Scan for the cell matching the given text and deliver its [X, Y] coordinate at center. 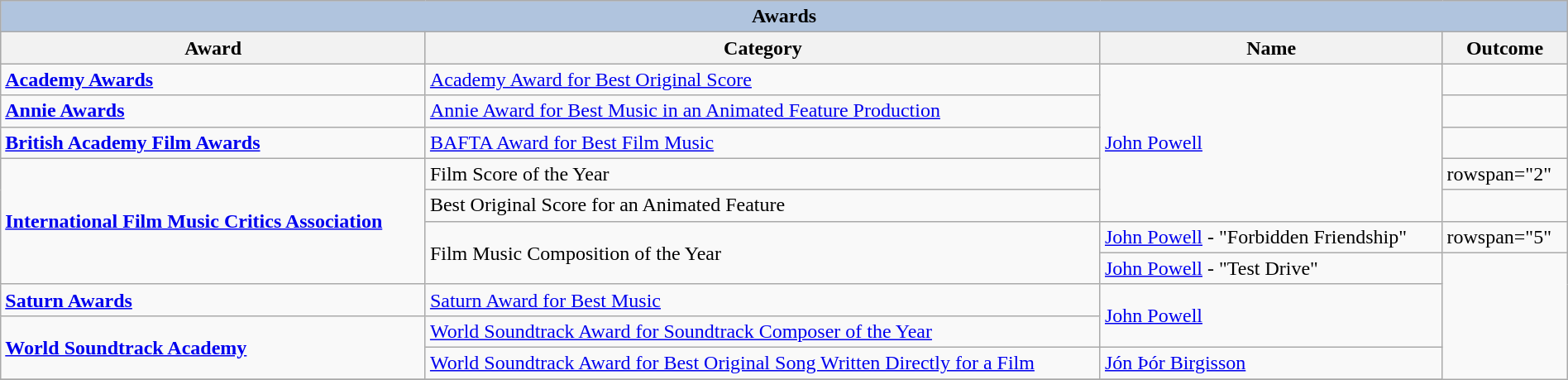
World Soundtrack Award for Best Original Song Written Directly for a Film [762, 363]
Academy Award for Best Original Score [762, 79]
Award [213, 48]
Jón Þór Birgisson [1270, 363]
rowspan="5" [1505, 237]
BAFTA Award for Best Film Music [762, 142]
Annie Awards [213, 111]
Category [762, 48]
rowspan="2" [1505, 174]
International Film Music Critics Association [213, 221]
Academy Awards [213, 79]
Awards [784, 17]
John Powell - "Test Drive" [1270, 268]
John Powell - "Forbidden Friendship" [1270, 237]
Outcome [1505, 48]
Annie Award for Best Music in an Animated Feature Production [762, 111]
World Soundtrack Academy [213, 347]
Film Score of the Year [762, 174]
Film Music Composition of the Year [762, 253]
Saturn Award for Best Music [762, 300]
Name [1270, 48]
British Academy Film Awards [213, 142]
Best Original Score for an Animated Feature [762, 205]
Saturn Awards [213, 300]
World Soundtrack Award for Soundtrack Composer of the Year [762, 331]
